Scan for the cell matching the given text and deliver its (X, Y) coordinate at center. 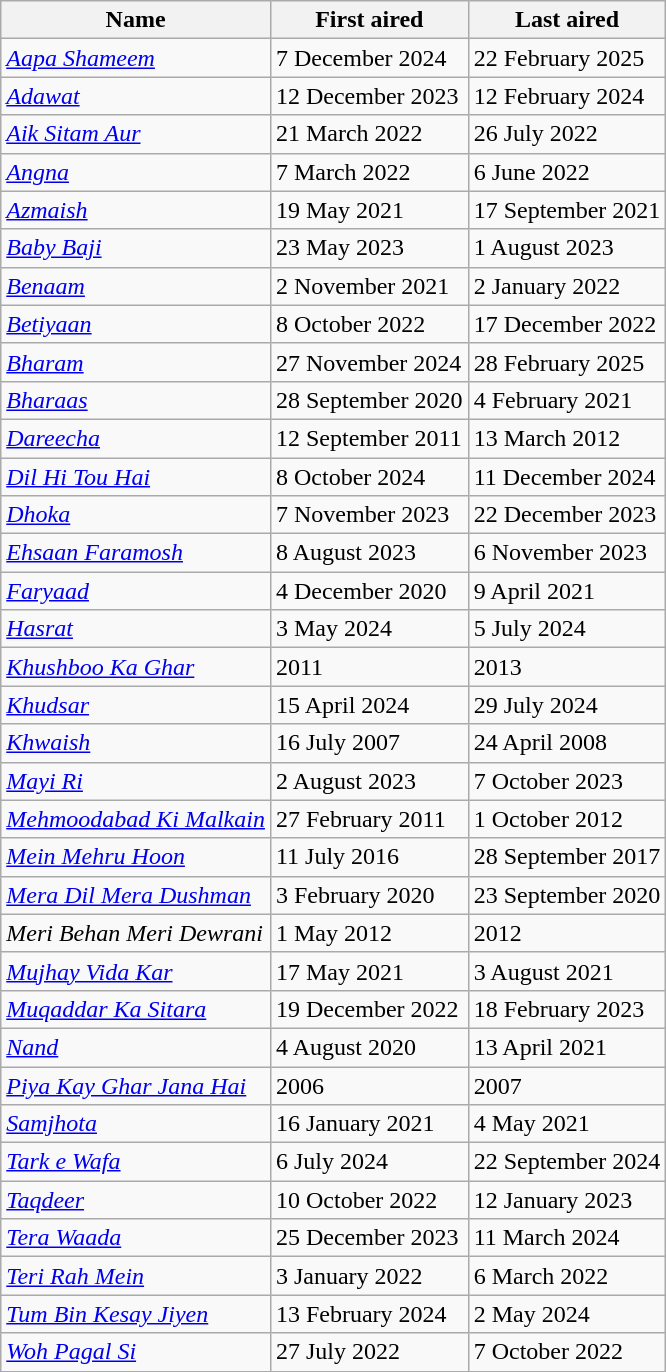
11 March 2024 (567, 1238)
Khushboo Ka Ghar (136, 667)
Khudsar (136, 705)
2 May 2024 (567, 1314)
Mera Dil Mera Dushman (136, 895)
1 May 2012 (369, 933)
22 December 2023 (567, 515)
Benaam (136, 286)
Dhoka (136, 515)
2006 (369, 1085)
Dil Hi Tou Hai (136, 477)
3 January 2022 (369, 1276)
7 December 2024 (369, 58)
22 September 2024 (567, 1162)
Nand (136, 1047)
Name (136, 20)
2 August 2023 (369, 781)
22 February 2025 (567, 58)
1 October 2012 (567, 819)
Samjhota (136, 1124)
27 July 2022 (369, 1352)
23 May 2023 (369, 248)
16 January 2021 (369, 1124)
29 July 2024 (567, 705)
16 July 2007 (369, 743)
Mujhay Vida Kar (136, 971)
27 February 2011 (369, 819)
Hasrat (136, 629)
Piya Kay Ghar Jana Hai (136, 1085)
13 March 2012 (567, 438)
9 April 2021 (567, 591)
Khwaish (136, 743)
2012 (567, 933)
Betiyaan (136, 324)
2013 (567, 667)
17 December 2022 (567, 324)
28 September 2020 (369, 400)
28 September 2017 (567, 857)
6 July 2024 (369, 1162)
27 November 2024 (369, 362)
15 April 2024 (369, 705)
26 July 2022 (567, 134)
Aapa Shameem (136, 58)
6 June 2022 (567, 172)
18 February 2023 (567, 1009)
7 October 2023 (567, 781)
Angna (136, 172)
3 August 2021 (567, 971)
7 October 2022 (567, 1352)
17 May 2021 (369, 971)
12 September 2011 (369, 438)
3 May 2024 (369, 629)
17 September 2021 (567, 210)
6 March 2022 (567, 1276)
Aik Sitam Aur (136, 134)
4 August 2020 (369, 1047)
21 March 2022 (369, 134)
Bharam (136, 362)
8 October 2024 (369, 477)
3 February 2020 (369, 895)
Woh Pagal Si (136, 1352)
24 April 2008 (567, 743)
2 January 2022 (567, 286)
23 September 2020 (567, 895)
28 February 2025 (567, 362)
4 May 2021 (567, 1124)
8 August 2023 (369, 553)
Bharaas (136, 400)
Tum Bin Kesay Jiyen (136, 1314)
Dareecha (136, 438)
Azmaish (136, 210)
11 July 2016 (369, 857)
Taqdeer (136, 1200)
7 November 2023 (369, 515)
10 October 2022 (369, 1200)
12 January 2023 (567, 1200)
Mehmoodabad Ki Malkain (136, 819)
1 August 2023 (567, 248)
Teri Rah Mein (136, 1276)
First aired (369, 20)
Baby Baji (136, 248)
Faryaad (136, 591)
4 December 2020 (369, 591)
Ehsaan Faramosh (136, 553)
Tera Waada (136, 1238)
2007 (567, 1085)
12 December 2023 (369, 96)
8 October 2022 (369, 324)
Mein Mehru Hoon (136, 857)
25 December 2023 (369, 1238)
12 February 2024 (567, 96)
Meri Behan Meri Dewrani (136, 933)
4 February 2021 (567, 400)
11 December 2024 (567, 477)
Last aired (567, 20)
13 February 2024 (369, 1314)
Mayi Ri (136, 781)
2 November 2021 (369, 286)
6 November 2023 (567, 553)
7 March 2022 (369, 172)
Muqaddar Ka Sitara (136, 1009)
5 July 2024 (567, 629)
19 December 2022 (369, 1009)
Tark e Wafa (136, 1162)
19 May 2021 (369, 210)
13 April 2021 (567, 1047)
Adawat (136, 96)
2011 (369, 667)
